Identify which cell holds the provided text, then report its [x, y] central coordinate. 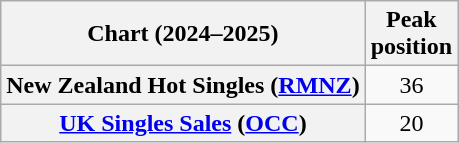
New Zealand Hot Singles (RMNZ) [183, 85]
Peakposition [411, 34]
20 [411, 123]
UK Singles Sales (OCC) [183, 123]
36 [411, 85]
Chart (2024–2025) [183, 34]
